Detect which cell encompasses the target text, then output its (X, Y) center coordinate. 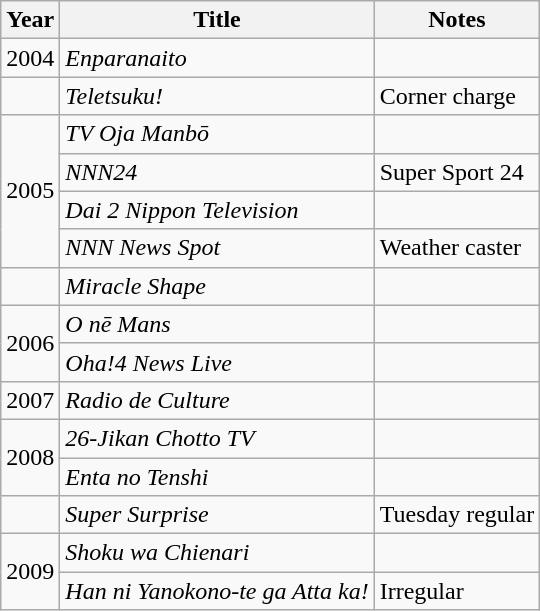
Notes (456, 20)
Corner charge (456, 96)
Weather caster (456, 248)
NNN News Spot (217, 248)
Miracle Shape (217, 286)
Super Surprise (217, 515)
NNN24 (217, 172)
O nē Mans (217, 324)
2008 (30, 457)
Super Sport 24 (456, 172)
Enparanaito (217, 58)
2005 (30, 191)
26-Jikan Chotto TV (217, 438)
2009 (30, 572)
Enta no Tenshi (217, 477)
Radio de Culture (217, 400)
Title (217, 20)
Year (30, 20)
Irregular (456, 591)
TV Oja Manbō (217, 134)
2007 (30, 400)
2004 (30, 58)
2006 (30, 343)
Han ni Yanokono-te ga Atta ka! (217, 591)
Shoku wa Chienari (217, 553)
Oha!4 News Live (217, 362)
Dai 2 Nippon Television (217, 210)
Teletsuku! (217, 96)
Tuesday regular (456, 515)
